Identify which cell holds the provided text, then report its (x, y) central coordinate. 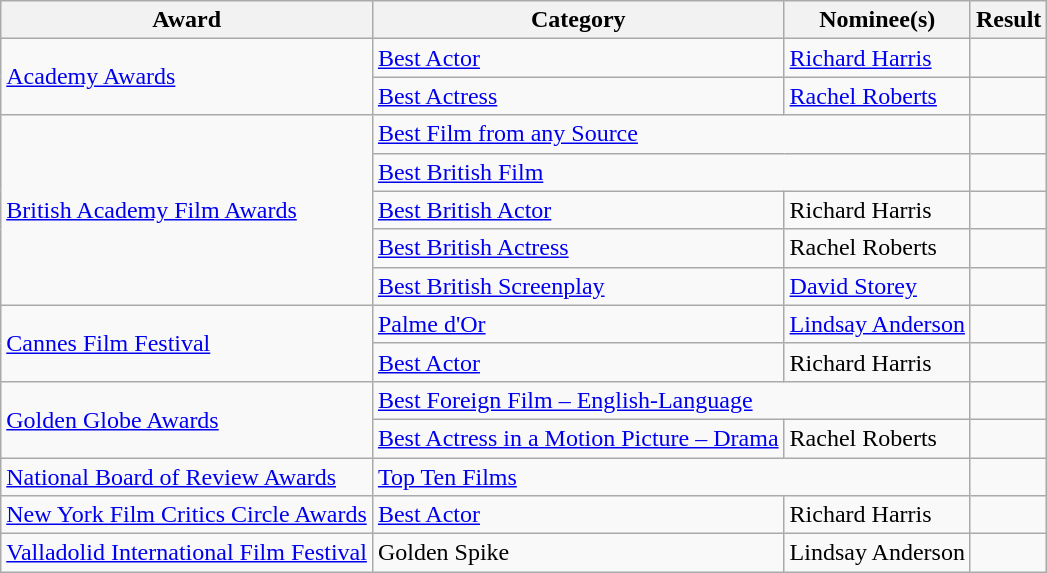
Nominee(s) (877, 20)
Academy Awards (187, 77)
David Storey (877, 286)
Golden Globe Awards (187, 419)
Best British Film (671, 172)
Award (187, 20)
Best British Actress (578, 248)
Top Ten Films (671, 477)
New York Film Critics Circle Awards (187, 515)
Golden Spike (578, 553)
Cannes Film Festival (187, 343)
Best Foreign Film – English-Language (671, 400)
Valladolid International Film Festival (187, 553)
Best British Screenplay (578, 286)
Best Actress in a Motion Picture – Drama (578, 438)
Palme d'Or (578, 324)
British Academy Film Awards (187, 210)
Best British Actor (578, 210)
Category (578, 20)
National Board of Review Awards (187, 477)
Best Actress (578, 96)
Best Film from any Source (671, 134)
Result (1008, 20)
